Provide the (x, y) coordinate of the cell's center where the given text is located.  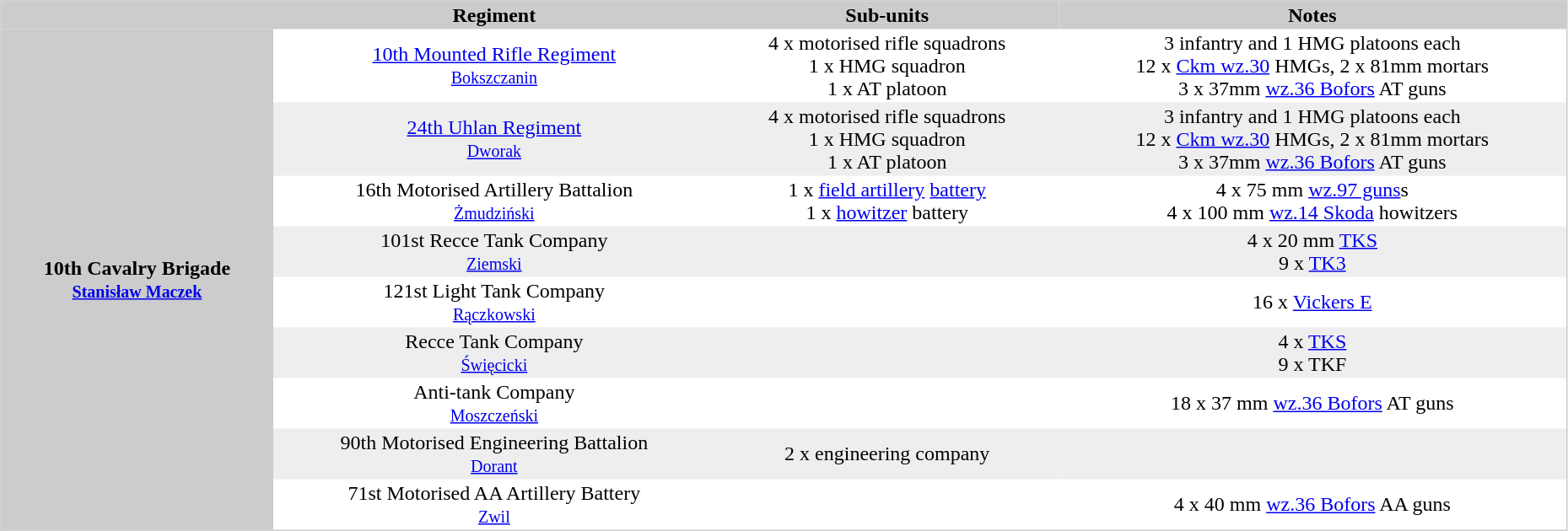
4 x 40 mm wz.36 Bofors AA guns (1312, 504)
4 x 20 mm TKS9 x TK3 (1312, 251)
4 x 75 mm wz.97 gunss4 x 100 mm wz.14 Skoda howitzers (1312, 201)
4 x TKS9 x TKF (1312, 352)
71st Motorised AA Artillery Battery Zwil (494, 504)
16th Motorised Artillery BattalionŻmudziński (494, 201)
Sub-units (887, 15)
Notes (1312, 15)
121st Light Tank CompanyRączkowski (494, 302)
1 x field artillery battery1 x howitzer battery (887, 201)
16 x Vickers E (1312, 302)
90th Motorised Engineering BattalionDorant (494, 453)
24th Uhlan RegimentDworak (494, 140)
101st Recce Tank CompanyZiemski (494, 251)
Regiment (494, 15)
18 x 37 mm wz.36 Bofors AT guns (1312, 403)
Anti-tank CompanyMoszczeński (494, 403)
10th Cavalry BrigadeStanisław Maczek (137, 279)
2 x engineering company (887, 453)
10th Mounted Rifle RegimentBokszczanin (494, 66)
Recce Tank CompanyŚwięcicki (494, 352)
